Determine the [X, Y] coordinate at the center of the cell enclosing the given text.  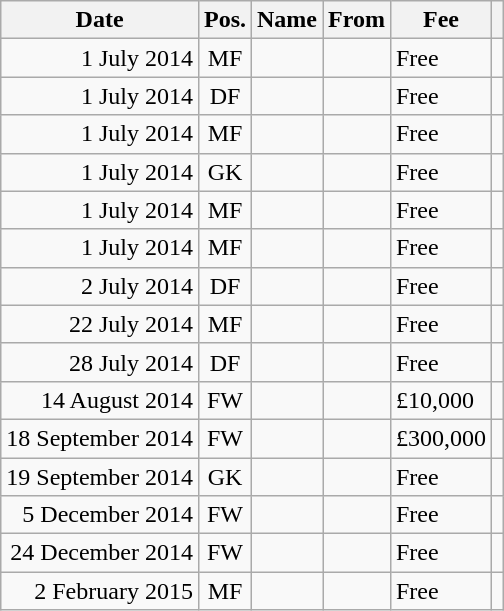
18 September 2014 [100, 438]
2 February 2015 [100, 591]
£300,000 [440, 438]
24 December 2014 [100, 553]
2 July 2014 [100, 286]
5 December 2014 [100, 515]
19 September 2014 [100, 477]
From [357, 20]
Date [100, 20]
Fee [440, 20]
22 July 2014 [100, 324]
Name [288, 20]
£10,000 [440, 400]
14 August 2014 [100, 400]
28 July 2014 [100, 362]
Pos. [224, 20]
